Output the [X, Y] coordinate of the center of the cell containing the given text.  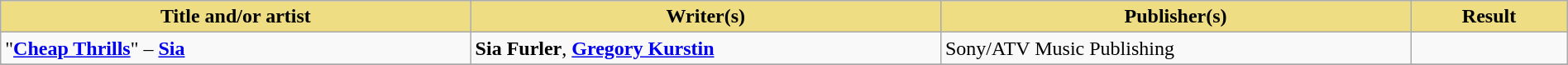
Sia Furler, Gregory Kurstin [705, 48]
Result [1489, 17]
Title and/or artist [236, 17]
Sony/ATV Music Publishing [1175, 48]
Publisher(s) [1175, 17]
Writer(s) [705, 17]
"Cheap Thrills" – Sia [236, 48]
